Find where the given text appears and provide that cell's center as (X, Y) coordinate. 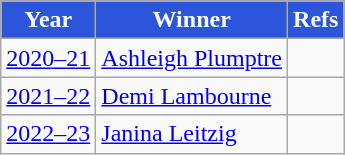
2022–23 (48, 134)
Winner (192, 20)
Demi Lambourne (192, 96)
2021–22 (48, 96)
Ashleigh Plumptre (192, 58)
Janina Leitzig (192, 134)
Refs (316, 20)
2020–21 (48, 58)
Year (48, 20)
